Capture the cell that displays the provided text and extract its [x, y] central coordinate. 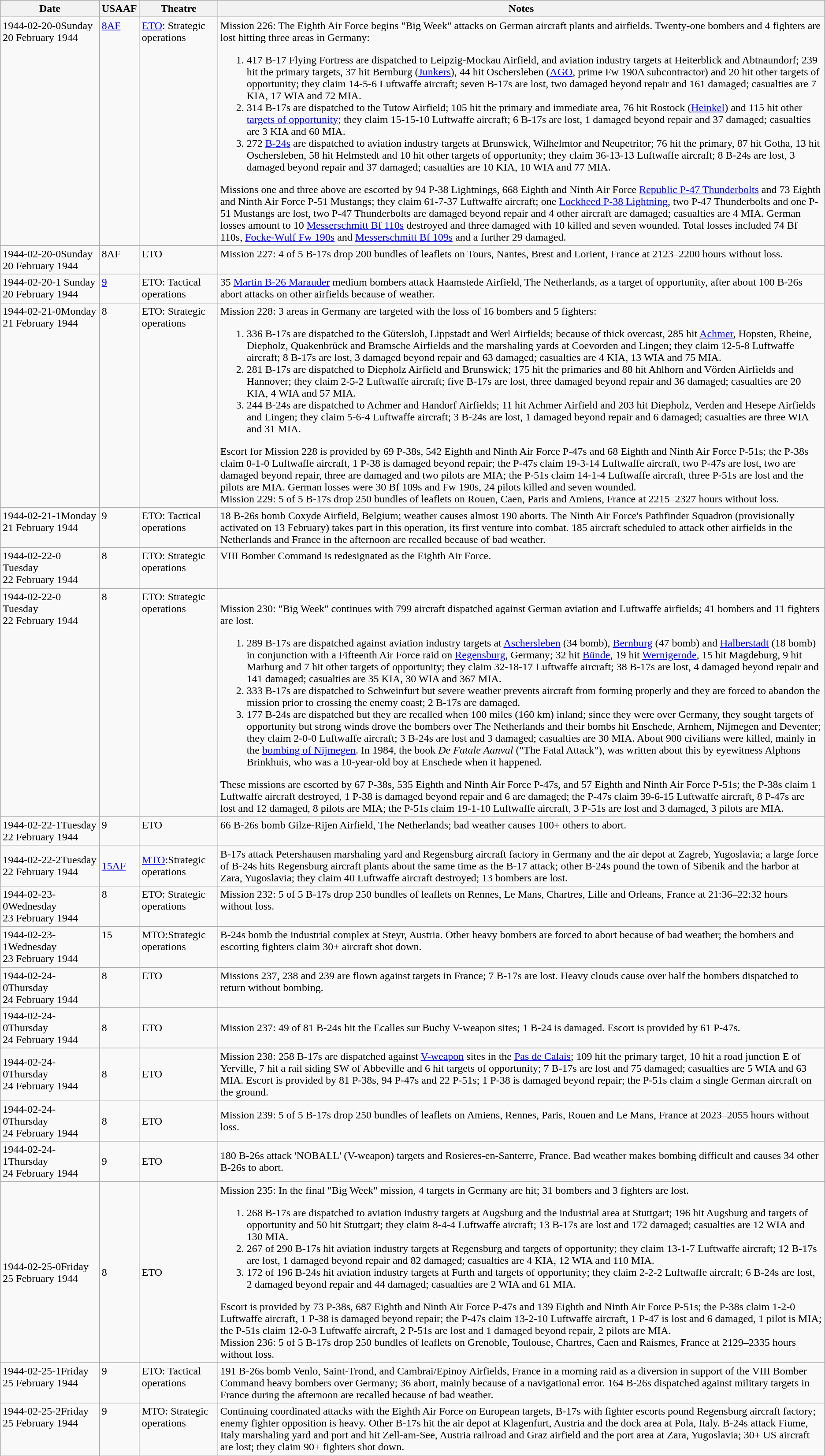
1944-02-22-1Tuesday 22 February 1944 [50, 831]
1944-02-24-1Thursday24 February 1944 [50, 1162]
Mission 232: 5 of 5 B-17s drop 250 bundles of leaflets on Rennes, Le Mans, Chartres, Lille and Orleans, France at 21:36–22:32 hours without loss. [521, 906]
VIII Bomber Command is redesignated as the Eighth Air Force. [521, 568]
1944-02-22-2Tuesday22 February 1944 [50, 865]
1944-02-21-0Monday 21 February 1944 [50, 405]
1944-02-20-1 Sunday 20 February 1944 [50, 288]
1944-02-25-1Friday25 February 1944 [50, 1383]
15AF [119, 865]
Mission 239: 5 of 5 B-17s drop 250 bundles of leaflets on Amiens, Rennes, Paris, Rouen and Le Mans, France at 2023–2055 hours without loss. [521, 1121]
1944-02-25-2Friday25 February 1944 [50, 1430]
Notes [521, 9]
Date [50, 9]
1944-02-23-0Wednesday23 February 1944 [50, 906]
66 B-26s bomb Gilze-Rijen Airfield, The Netherlands; bad weather causes 100+ others to abort. [521, 831]
1944-02-23-1Wednesday23 February 1944 [50, 947]
Mission 237: 49 of 81 B-24s hit the Ecalles sur Buchy V-weapon sites; 1 B-24 is damaged. Escort is provided by 61 P-47s. [521, 1028]
1944-02-21-1Monday 21 February 1944 [50, 527]
Mission 227: 4 of 5 B-17s drop 200 bundles of leaflets on Tours, Nantes, Brest and Lorient, France at 2123–2200 hours without loss. [521, 260]
15 [119, 947]
1944-02-25-0Friday25 February 1944 [50, 1272]
Theatre [178, 9]
MTO: Strategic operations [178, 1430]
USAAF [119, 9]
